Output the (X, Y) coordinate of the center of the cell containing the given text.  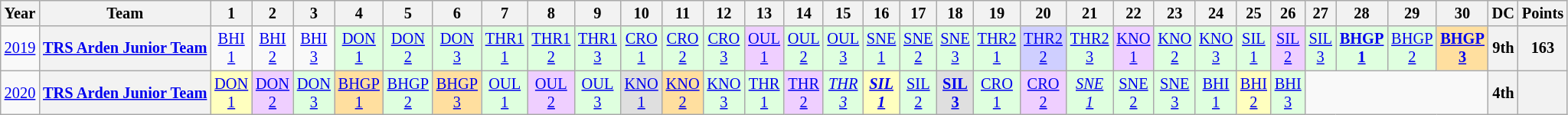
4 (359, 13)
163 (1543, 48)
7 (505, 13)
DC (1504, 13)
THR13 (597, 48)
Points (1543, 13)
5 (408, 13)
30 (1462, 13)
11 (683, 13)
16 (881, 13)
THR2 (804, 93)
13 (764, 13)
THR3 (843, 93)
28 (1361, 13)
21 (1090, 13)
27 (1321, 13)
6 (457, 13)
2019 (20, 48)
9 (597, 13)
THR1 (764, 93)
THR23 (1090, 48)
15 (843, 13)
19 (997, 13)
18 (955, 13)
THR22 (1043, 48)
25 (1254, 13)
3 (314, 13)
THR21 (997, 48)
9th (1504, 48)
Team (125, 13)
THR12 (551, 48)
26 (1288, 13)
12 (724, 13)
4th (1504, 93)
THR11 (505, 48)
20 (1043, 13)
8 (551, 13)
1 (231, 13)
CRO3 (724, 48)
2 (273, 13)
22 (1134, 13)
29 (1412, 13)
2020 (20, 93)
14 (804, 13)
10 (642, 13)
17 (918, 13)
24 (1216, 13)
Year (20, 13)
23 (1174, 13)
